Find where the given text appears and provide that cell's center as [X, Y] coordinate. 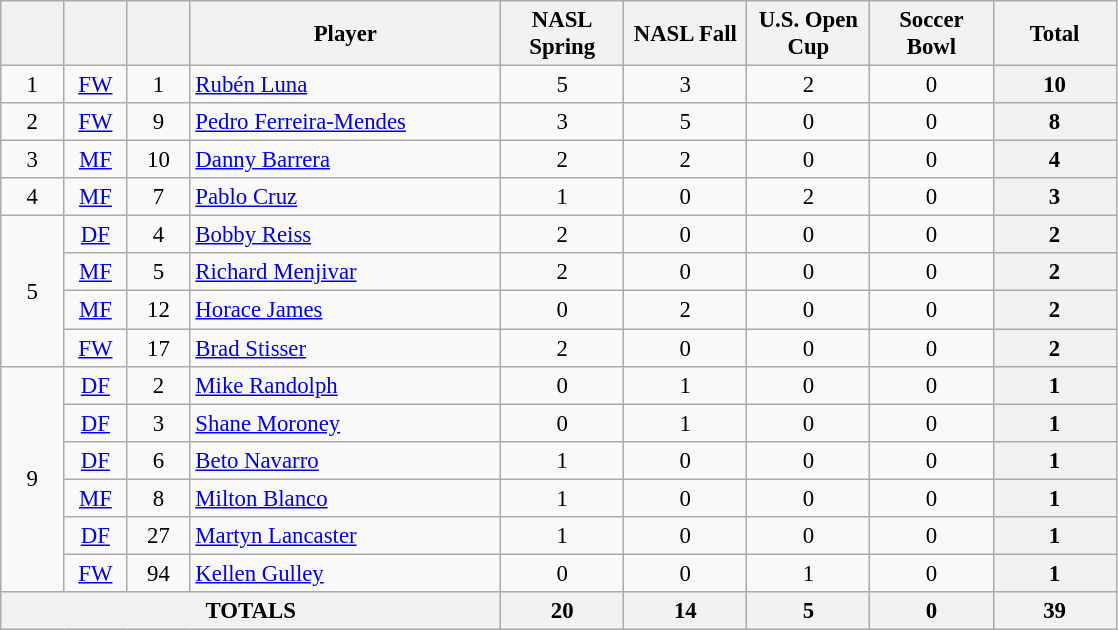
Total [1054, 34]
12 [158, 310]
NASL Fall [686, 34]
Martyn Lancaster [346, 536]
27 [158, 536]
NASL Spring [562, 34]
Brad Stisser [346, 348]
Mike Randolph [346, 385]
14 [686, 611]
7 [158, 197]
Beto Navarro [346, 460]
Player [346, 34]
Danny Barrera [346, 160]
Soccer Bowl [932, 34]
Richard Menjivar [346, 273]
39 [1054, 611]
20 [562, 611]
Bobby Reiss [346, 235]
17 [158, 348]
Milton Blanco [346, 498]
Kellen Gulley [346, 573]
TOTALS [251, 611]
Rubén Luna [346, 85]
Pablo Cruz [346, 197]
94 [158, 573]
Horace James [346, 310]
Pedro Ferreira-Mendes [346, 122]
6 [158, 460]
U.S. Open Cup [808, 34]
Shane Moroney [346, 423]
